Scan for the cell matching the given text and deliver its (x, y) coordinate at center. 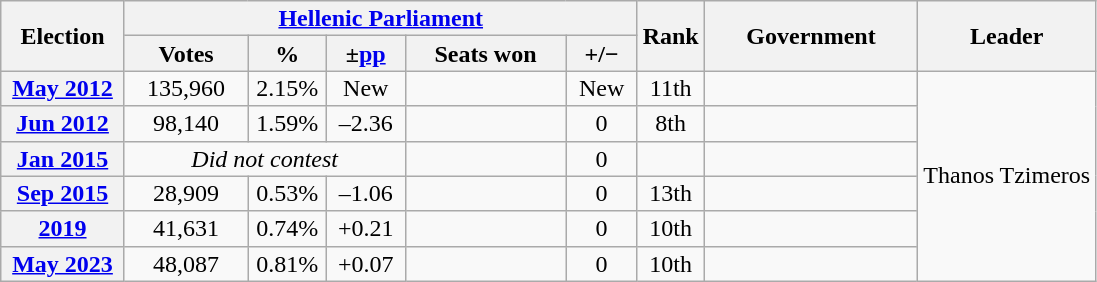
Sep 2015 (63, 194)
–2.36 (366, 124)
+0.07 (366, 264)
+0.21 (366, 228)
Jun 2012 (63, 124)
48,087 (186, 264)
+/− (602, 54)
11th (670, 88)
Government (811, 36)
98,140 (186, 124)
–1.06 (366, 194)
% (288, 54)
May 2023 (63, 264)
0.81% (288, 264)
Jan 2015 (63, 158)
Election (63, 36)
41,631 (186, 228)
0.53% (288, 194)
13th (670, 194)
2019 (63, 228)
0.74% (288, 228)
Rank (670, 36)
Votes (186, 54)
Did not contest (264, 158)
1.59% (288, 124)
8th (670, 124)
±pp (366, 54)
Leader (1007, 36)
May 2012 (63, 88)
28,909 (186, 194)
Hellenic Parliament (380, 18)
Seats won (486, 54)
2.15% (288, 88)
135,960 (186, 88)
Thanos Tzimeros (1007, 176)
